Detect which cell encompasses the target text, then output its (X, Y) center coordinate. 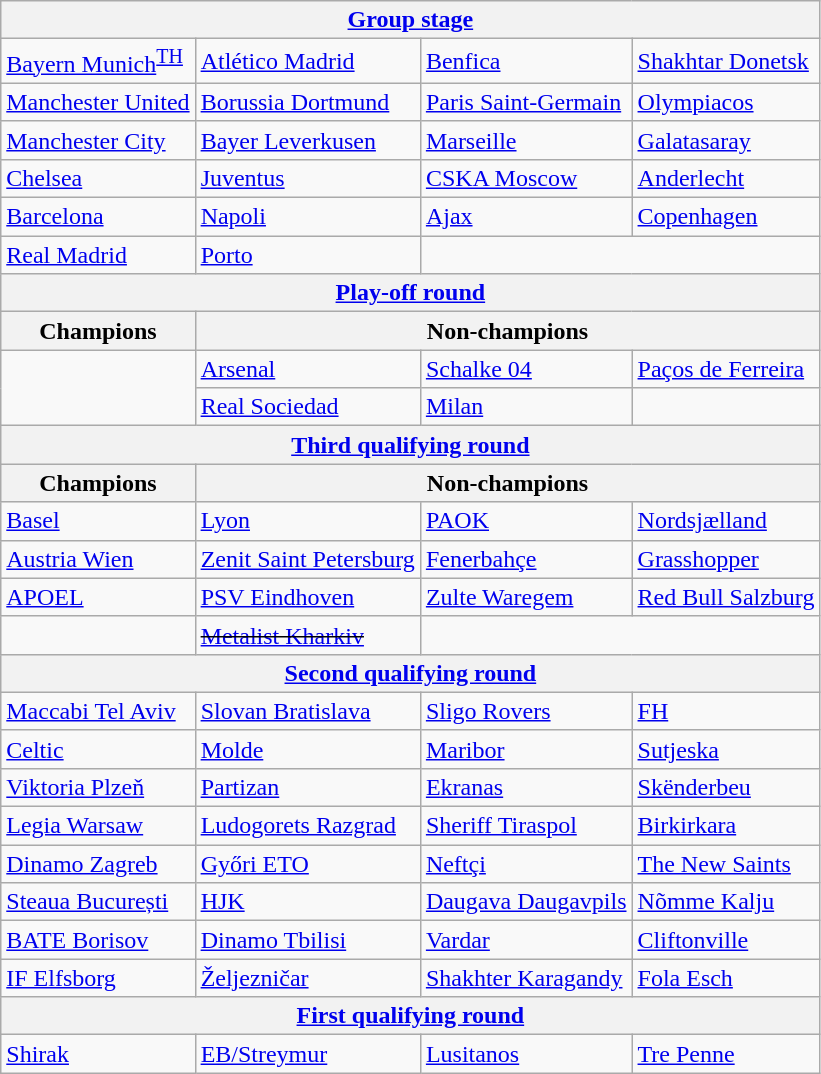
Steaua București (98, 902)
Austria Wien (98, 559)
Third qualifying round (410, 445)
Birkirkara (726, 826)
Nõmme Kalju (726, 902)
Dinamo Tbilisi (308, 940)
Shakhter Karagandy (526, 978)
Maccabi Tel Aviv (98, 711)
HJK (308, 902)
Second qualifying round (410, 673)
Group stage (410, 20)
Basel (98, 521)
Real Sociedad (308, 407)
Skënderbeu (726, 787)
Viktoria Plzeň (98, 787)
Real Madrid (98, 255)
Fenerbahçe (526, 559)
CSKA Moscow (526, 178)
Schalke 04 (526, 369)
Copenhagen (726, 217)
Dinamo Zagreb (98, 864)
Red Bull Salzburg (726, 597)
The New Saints (726, 864)
Celtic (98, 749)
Ekranas (526, 787)
Győri ETO (308, 864)
Vardar (526, 940)
Bayern MunichTH (98, 62)
IF Elfsborg (98, 978)
Barcelona (98, 217)
Nordsjælland (726, 521)
Cliftonville (726, 940)
Sutjeska (726, 749)
Tre Penne (726, 1054)
Fola Esch (726, 978)
Manchester United (98, 102)
Chelsea (98, 178)
Ajax (526, 217)
First qualifying round (410, 1016)
Juventus (308, 178)
Paços de Ferreira (726, 369)
Lyon (308, 521)
Legia Warsaw (98, 826)
PAOK (526, 521)
Ludogorets Razgrad (308, 826)
Bayer Leverkusen (308, 140)
Molde (308, 749)
Željezničar (308, 978)
PSV Eindhoven (308, 597)
Paris Saint-Germain (526, 102)
Partizan (308, 787)
Slovan Bratislava (308, 711)
Atlético Madrid (308, 62)
Grasshopper (726, 559)
Play-off round (410, 293)
BATE Borisov (98, 940)
Lusitanos (526, 1054)
Napoli (308, 217)
Daugava Daugavpils (526, 902)
Shirak (98, 1054)
APOEL (98, 597)
FH (726, 711)
Sligo Rovers (526, 711)
Borussia Dortmund (308, 102)
Olympiacos (726, 102)
Maribor (526, 749)
Arsenal (308, 369)
Porto (308, 255)
Benfica (526, 62)
Marseille (526, 140)
Sheriff Tiraspol (526, 826)
Galatasaray (726, 140)
EB/Streymur (308, 1054)
Shakhtar Donetsk (726, 62)
Zulte Waregem (526, 597)
Metalist Kharkiv (308, 635)
Milan (526, 407)
Manchester City (98, 140)
Anderlecht (726, 178)
Zenit Saint Petersburg (308, 559)
Neftçi (526, 864)
